Return (X, Y) of the center of cell containing provided text 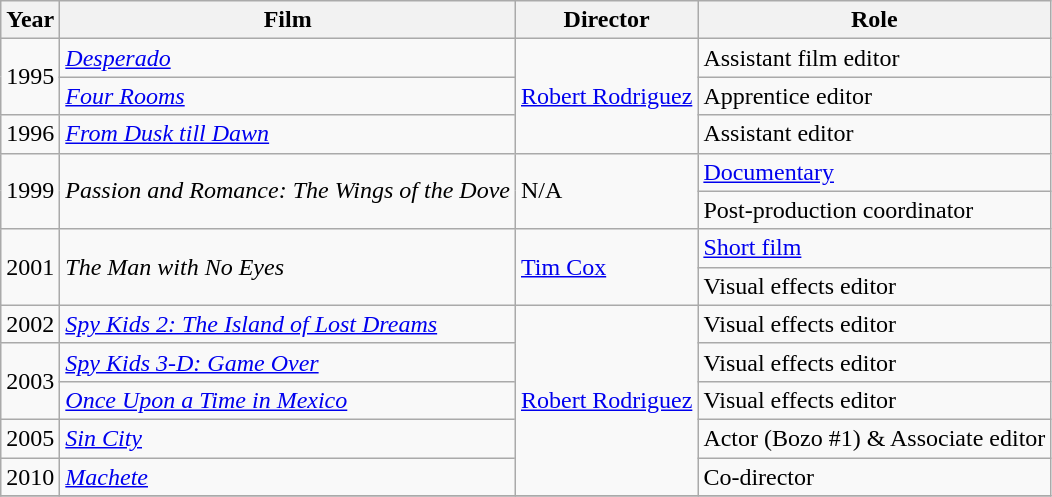
Assistant editor (874, 134)
Four Rooms (288, 96)
Short film (874, 248)
2005 (30, 438)
Documentary (874, 172)
Assistant film editor (874, 58)
From Dusk till Dawn (288, 134)
Actor (Bozo #1) & Associate editor (874, 438)
Passion and Romance: The Wings of the Dove (288, 191)
Year (30, 20)
Spy Kids 3-D: Game Over (288, 362)
Role (874, 20)
Post-production coordinator (874, 210)
Director (606, 20)
Desperado (288, 58)
N/A (606, 191)
Once Upon a Time in Mexico (288, 400)
1996 (30, 134)
2002 (30, 324)
The Man with No Eyes (288, 267)
Sin City (288, 438)
Film (288, 20)
Co-director (874, 477)
1995 (30, 77)
2003 (30, 381)
2001 (30, 267)
Spy Kids 2: The Island of Lost Dreams (288, 324)
Machete (288, 477)
Apprentice editor (874, 96)
Tim Cox (606, 267)
2010 (30, 477)
1999 (30, 191)
